Provide the (X, Y) coordinate of the cell's center where the given text is located.  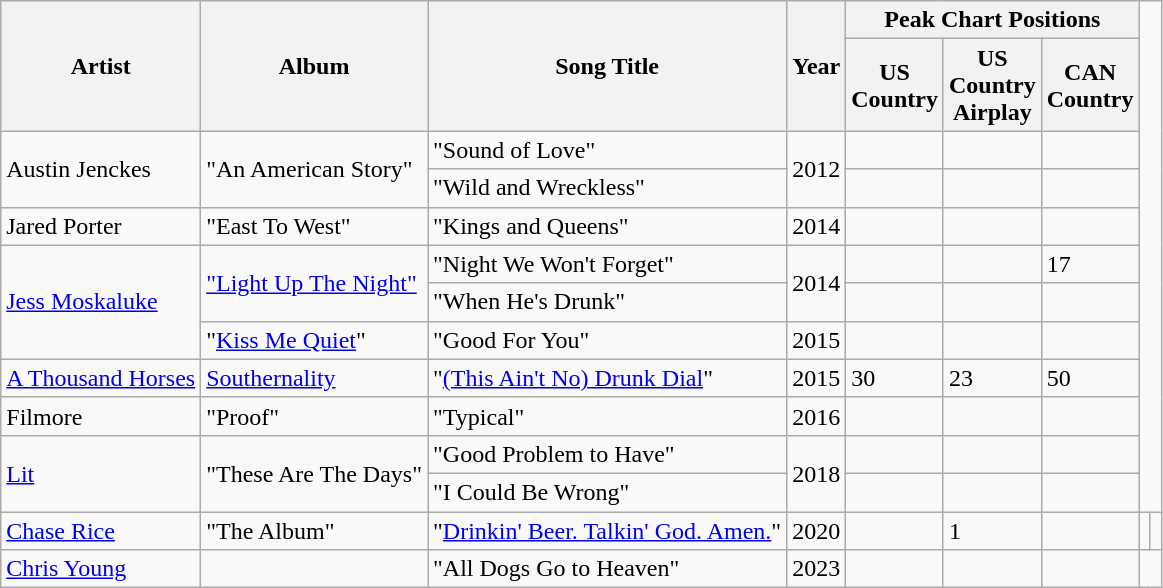
"Good For You" (608, 340)
"When He's Drunk" (608, 302)
"Kings and Queens" (608, 226)
"The Album" (314, 531)
"Typical" (608, 416)
30 (895, 378)
23 (992, 378)
Album (314, 66)
"These Are The Days" (314, 473)
"Drinkin' Beer. Talkin' God. Amen." (608, 531)
"Kiss Me Quiet" (314, 340)
Chase Rice (101, 531)
"Good Problem to Have" (608, 454)
Filmore (101, 416)
"East To West" (314, 226)
A Thousand Horses (101, 378)
Jess Moskaluke (101, 302)
"Night We Won't Forget" (608, 264)
Austin Jenckes (101, 169)
Year (816, 66)
CANCountry (1090, 85)
Southernality (314, 378)
Lit (101, 473)
2020 (816, 531)
"All Dogs Go to Heaven" (608, 569)
Peak Chart Positions (992, 20)
Song Title (608, 66)
USCountryAirplay (992, 85)
"Wild and Wreckless" (608, 188)
2016 (816, 416)
1 (992, 531)
"An American Story" (314, 169)
17 (1090, 264)
50 (1090, 378)
2018 (816, 473)
"Proof" (314, 416)
2012 (816, 169)
Jared Porter (101, 226)
"(This Ain't No) Drunk Dial" (608, 378)
"Sound of Love" (608, 150)
Artist (101, 66)
Chris Young (101, 569)
USCountry (895, 85)
"I Could Be Wrong" (608, 492)
2023 (816, 569)
"Light Up The Night" (314, 283)
